Detect which cell encompasses the target text, then output its [x, y] center coordinate. 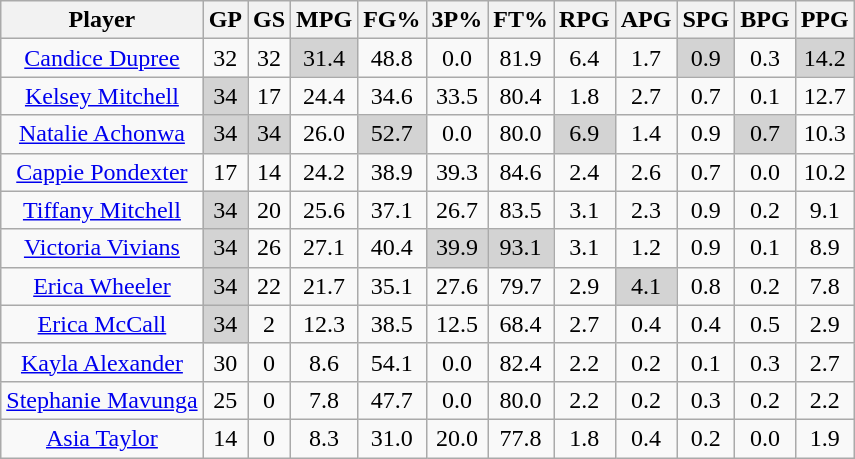
8.6 [324, 362]
1.2 [646, 248]
38.5 [392, 324]
12.7 [824, 96]
12.5 [457, 324]
81.9 [521, 58]
20.0 [457, 438]
26.7 [457, 210]
84.6 [521, 172]
68.4 [521, 324]
26 [270, 248]
Tiffany Mitchell [102, 210]
54.1 [392, 362]
FT% [521, 20]
Player [102, 20]
93.1 [521, 248]
2 [270, 324]
24.2 [324, 172]
47.7 [392, 400]
30 [225, 362]
Victoria Vivians [102, 248]
79.7 [521, 286]
82.4 [521, 362]
2.3 [646, 210]
BPG [765, 20]
Kelsey Mitchell [102, 96]
SPG [706, 20]
26.0 [324, 134]
31.0 [392, 438]
77.8 [521, 438]
14.2 [824, 58]
35.1 [392, 286]
48.8 [392, 58]
83.5 [521, 210]
9.1 [824, 210]
6.9 [585, 134]
39.3 [457, 172]
34.6 [392, 96]
22 [270, 286]
8.9 [824, 248]
Erica Wheeler [102, 286]
37.1 [392, 210]
80.4 [521, 96]
2.6 [646, 172]
8.3 [324, 438]
Stephanie Mavunga [102, 400]
27.6 [457, 286]
6.4 [585, 58]
APG [646, 20]
10.2 [824, 172]
52.7 [392, 134]
0.8 [706, 286]
4.1 [646, 286]
38.9 [392, 172]
25.6 [324, 210]
40.4 [392, 248]
21.7 [324, 286]
33.5 [457, 96]
12.3 [324, 324]
24.4 [324, 96]
1.4 [646, 134]
0.5 [765, 324]
1.9 [824, 438]
39.9 [457, 248]
20 [270, 210]
FG% [392, 20]
3P% [457, 20]
PPG [824, 20]
2.4 [585, 172]
31.4 [324, 58]
10.3 [824, 134]
27.1 [324, 248]
Candice Dupree [102, 58]
Asia Taylor [102, 438]
GP [225, 20]
Cappie Pondexter [102, 172]
Kayla Alexander [102, 362]
1.7 [646, 58]
Natalie Achonwa [102, 134]
RPG [585, 20]
GS [270, 20]
25 [225, 400]
Erica McCall [102, 324]
MPG [324, 20]
